Extract the [X, Y] coordinate from the center of the cell holding the provided text.  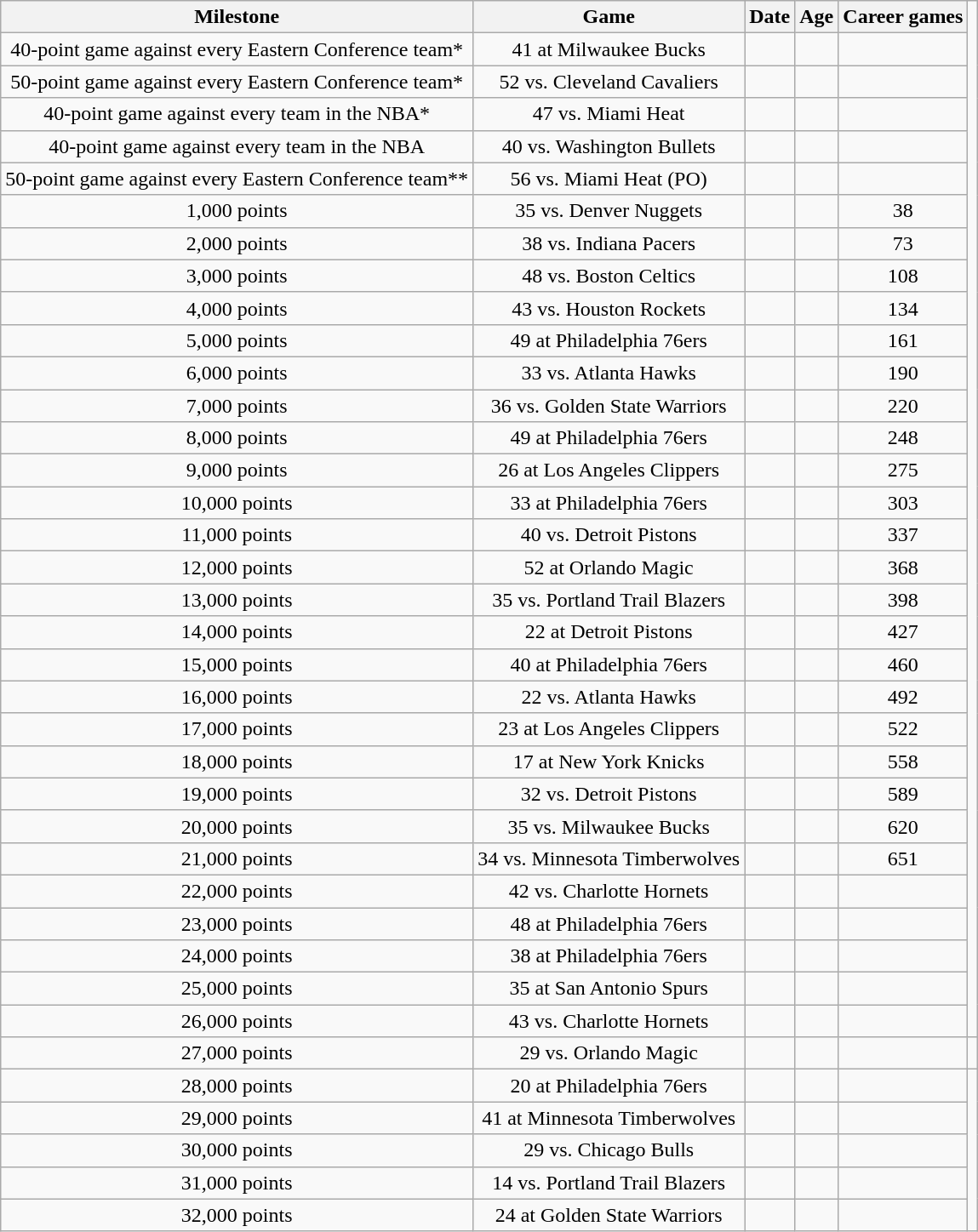
Age [817, 17]
40-point game against every team in the NBA [237, 146]
15,000 points [237, 664]
161 [903, 340]
22 vs. Atlanta Hawks [609, 697]
48 vs. Boston Celtics [609, 276]
4,000 points [237, 308]
14 vs. Portland Trail Blazers [609, 1183]
29 vs. Orlando Magic [609, 1053]
32,000 points [237, 1215]
50-point game against every Eastern Conference team* [237, 82]
7,000 points [237, 406]
Milestone [237, 17]
26,000 points [237, 1021]
41 at Milwaukee Bucks [609, 49]
17,000 points [237, 729]
38 [903, 211]
5,000 points [237, 340]
2,000 points [237, 243]
30,000 points [237, 1150]
12,000 points [237, 568]
40-point game against every team in the NBA* [237, 114]
9,000 points [237, 471]
36 vs. Golden State Warriors [609, 406]
20,000 points [237, 826]
6,000 points [237, 373]
48 at Philadelphia 76ers [609, 923]
41 at Minnesota Timberwolves [609, 1118]
40-point game against every Eastern Conference team* [237, 49]
42 vs. Charlotte Hornets [609, 891]
52 vs. Cleveland Cavaliers [609, 82]
427 [903, 632]
34 vs. Minnesota Timberwolves [609, 858]
56 vs. Miami Heat (PO) [609, 179]
275 [903, 471]
589 [903, 794]
134 [903, 308]
22 at Detroit Pistons [609, 632]
18,000 points [237, 761]
20 at Philadelphia 76ers [609, 1086]
32 vs. Detroit Pistons [609, 794]
33 vs. Atlanta Hawks [609, 373]
16,000 points [237, 697]
337 [903, 535]
620 [903, 826]
522 [903, 729]
43 vs. Charlotte Hornets [609, 1021]
27,000 points [237, 1053]
73 [903, 243]
13,000 points [237, 600]
398 [903, 600]
25,000 points [237, 989]
Game [609, 17]
24,000 points [237, 956]
22,000 points [237, 891]
303 [903, 503]
47 vs. Miami Heat [609, 114]
220 [903, 406]
3,000 points [237, 276]
23,000 points [237, 923]
33 at Philadelphia 76ers [609, 503]
43 vs. Houston Rockets [609, 308]
35 vs. Denver Nuggets [609, 211]
368 [903, 568]
29 vs. Chicago Bulls [609, 1150]
10,000 points [237, 503]
31,000 points [237, 1183]
40 at Philadelphia 76ers [609, 664]
8,000 points [237, 438]
558 [903, 761]
108 [903, 276]
17 at New York Knicks [609, 761]
190 [903, 373]
35 at San Antonio Spurs [609, 989]
Date [769, 17]
14,000 points [237, 632]
50-point game against every Eastern Conference team** [237, 179]
23 at Los Angeles Clippers [609, 729]
651 [903, 858]
21,000 points [237, 858]
248 [903, 438]
24 at Golden State Warriors [609, 1215]
26 at Los Angeles Clippers [609, 471]
40 vs. Detroit Pistons [609, 535]
460 [903, 664]
52 at Orlando Magic [609, 568]
19,000 points [237, 794]
29,000 points [237, 1118]
35 vs. Portland Trail Blazers [609, 600]
11,000 points [237, 535]
38 at Philadelphia 76ers [609, 956]
492 [903, 697]
28,000 points [237, 1086]
35 vs. Milwaukee Bucks [609, 826]
Career games [903, 17]
1,000 points [237, 211]
38 vs. Indiana Pacers [609, 243]
40 vs. Washington Bullets [609, 146]
